Determine the (x, y) coordinate at the center of the cell enclosing the given text.  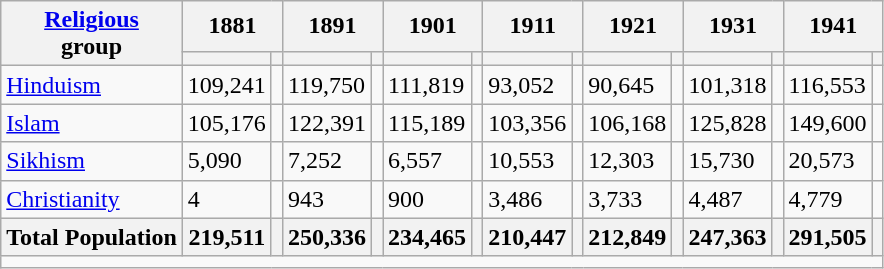
4,779 (828, 199)
Total Population (92, 237)
90,645 (628, 85)
291,505 (828, 237)
212,849 (628, 237)
6,557 (428, 161)
125,828 (728, 123)
93,052 (528, 85)
5,090 (226, 161)
103,356 (528, 123)
1921 (633, 26)
1911 (533, 26)
250,336 (326, 237)
1941 (833, 26)
219,511 (226, 237)
234,465 (428, 237)
210,447 (528, 237)
149,600 (828, 123)
1901 (433, 26)
3,733 (628, 199)
101,318 (728, 85)
119,750 (326, 85)
943 (326, 199)
Islam (92, 123)
20,573 (828, 161)
Religiousgroup (92, 34)
Hinduism (92, 85)
15,730 (728, 161)
3,486 (528, 199)
1931 (733, 26)
1891 (332, 26)
116,553 (828, 85)
Sikhism (92, 161)
106,168 (628, 123)
4,487 (728, 199)
247,363 (728, 237)
1881 (232, 26)
122,391 (326, 123)
4 (226, 199)
109,241 (226, 85)
105,176 (226, 123)
111,819 (428, 85)
115,189 (428, 123)
7,252 (326, 161)
10,553 (528, 161)
Christianity (92, 199)
900 (428, 199)
12,303 (628, 161)
